Return [X, Y] of the center of cell containing provided text 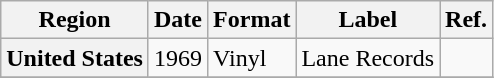
Ref. [466, 20]
1969 [178, 58]
Lane Records [368, 58]
Format [252, 20]
United States [75, 58]
Vinyl [252, 58]
Label [368, 20]
Region [75, 20]
Date [178, 20]
